Return (x, y) of the center of cell containing provided text 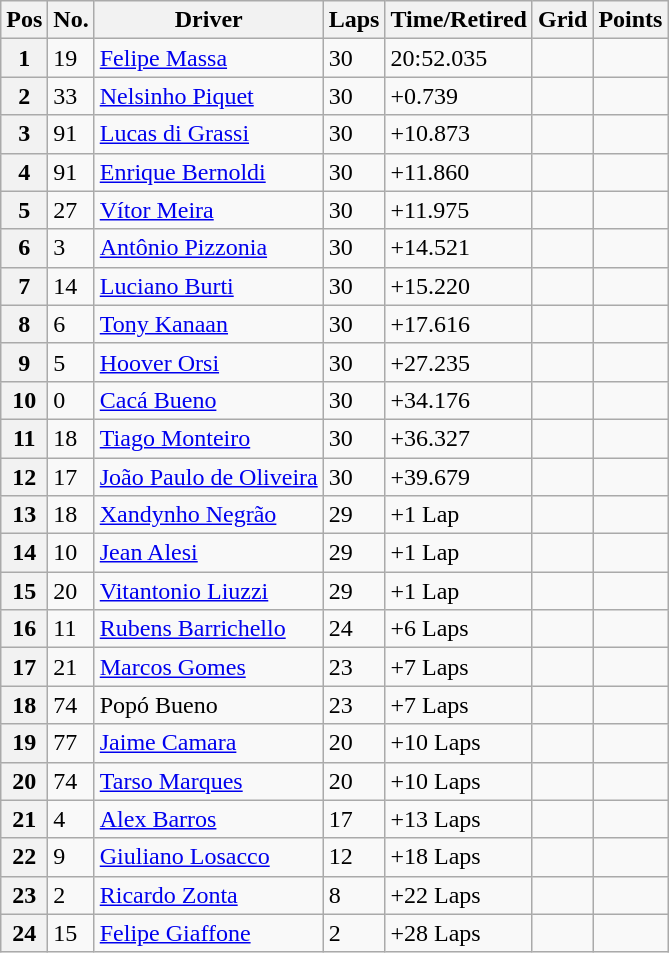
Luciano Burti (208, 286)
20:52.035 (458, 58)
No. (71, 20)
Tony Kanaan (208, 324)
+11.975 (458, 210)
+34.176 (458, 400)
77 (71, 743)
Points (630, 20)
Rubens Barrichello (208, 629)
João Paulo de Oliveira (208, 477)
Xandynho Negrão (208, 515)
Tarso Marques (208, 781)
+15.220 (458, 286)
+27.235 (458, 362)
Antônio Pizzonia (208, 248)
+11.860 (458, 172)
Felipe Giaffone (208, 933)
Nelsinho Piquet (208, 96)
Lucas di Grassi (208, 134)
Time/Retired (458, 20)
+17.616 (458, 324)
Jaime Camara (208, 743)
27 (71, 210)
Tiago Monteiro (208, 438)
Giuliano Losacco (208, 857)
Marcos Gomes (208, 667)
Hoover Orsi (208, 362)
+14.521 (458, 248)
16 (24, 629)
+39.679 (458, 477)
0 (71, 400)
Jean Alesi (208, 553)
22 (24, 857)
33 (71, 96)
Vitantonio Liuzzi (208, 591)
Popó Bueno (208, 705)
+6 Laps (458, 629)
1 (24, 58)
Ricardo Zonta (208, 895)
+36.327 (458, 438)
+0.739 (458, 96)
+28 Laps (458, 933)
Enrique Bernoldi (208, 172)
Alex Barros (208, 819)
Grid (562, 20)
13 (24, 515)
+10.873 (458, 134)
Vítor Meira (208, 210)
7 (24, 286)
+22 Laps (458, 895)
Cacá Bueno (208, 400)
+13 Laps (458, 819)
Felipe Massa (208, 58)
+18 Laps (458, 857)
Driver (208, 20)
Laps (354, 20)
Pos (24, 20)
